Pinpoint the cell where the given text exists, returning its [x, y] midpoint coordinate. 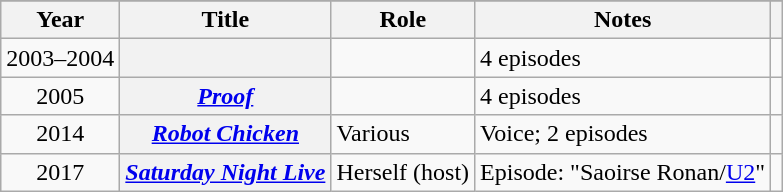
Various [403, 134]
2014 [60, 134]
Saturday Night Live [226, 172]
2017 [60, 172]
2005 [60, 96]
Notes [623, 20]
Episode: "Saoirse Ronan/U2" [623, 172]
Year [60, 20]
2003–2004 [60, 58]
Herself (host) [403, 172]
Voice; 2 episodes [623, 134]
Proof [226, 96]
Robot Chicken [226, 134]
Role [403, 20]
Title [226, 20]
